Pinpoint the cell where the given text exists, returning its [x, y] midpoint coordinate. 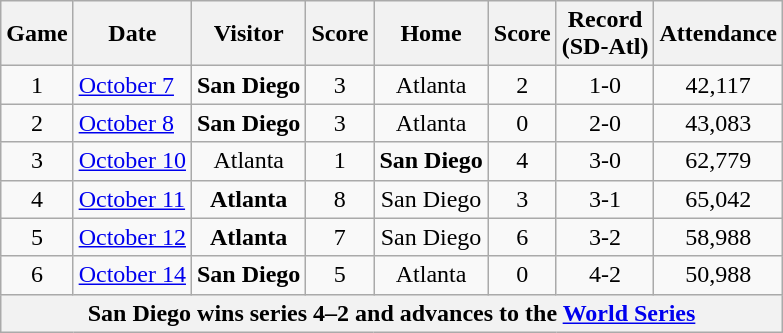
4-2 [605, 275]
Visitor [248, 34]
1-0 [605, 85]
50,988 [718, 275]
October 14 [132, 275]
October 10 [132, 161]
7 [340, 237]
8 [340, 199]
3-1 [605, 199]
3-0 [605, 161]
Record(SD-Atl) [605, 34]
October 12 [132, 237]
58,988 [718, 237]
2-0 [605, 123]
Game [37, 34]
San Diego wins series 4–2 and advances to the World Series [392, 313]
Home [431, 34]
Attendance [718, 34]
42,117 [718, 85]
3-2 [605, 237]
65,042 [718, 199]
43,083 [718, 123]
October 8 [132, 123]
October 7 [132, 85]
October 11 [132, 199]
Date [132, 34]
62,779 [718, 161]
